For the text-containing cell, return its midpoint in (X, Y) coordinate format. 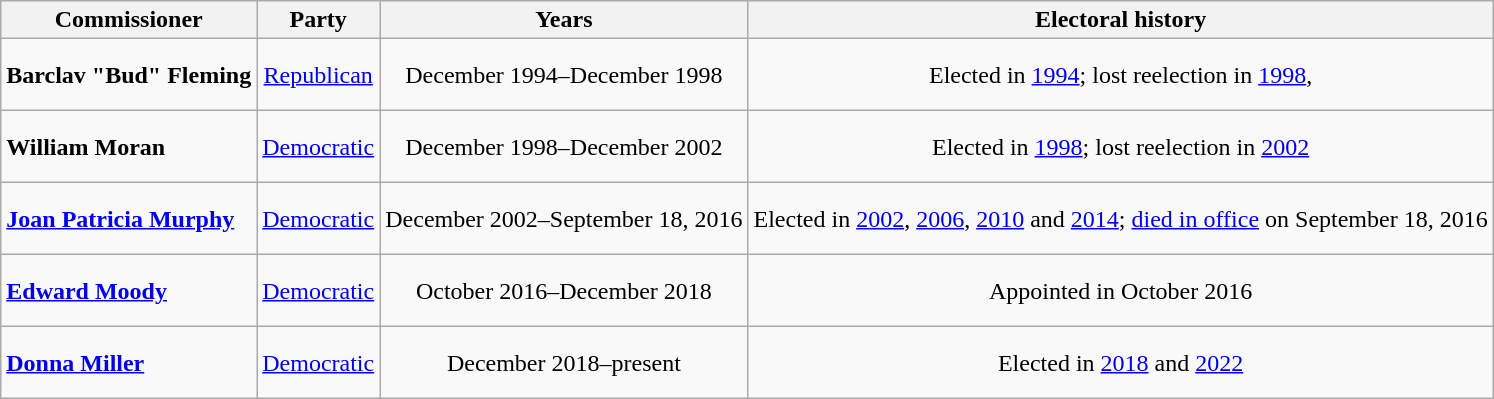
December 1998–December 2002 (564, 147)
Years (564, 20)
William Moran (129, 147)
Electoral history (1120, 20)
Barclav "Bud" Fleming (129, 75)
Elected in 2018 and 2022 (1120, 363)
December 2018–present (564, 363)
Appointed in October 2016 (1120, 291)
Elected in 1994; lost reelection in 1998, (1120, 75)
October 2016–December 2018 (564, 291)
Elected in 1998; lost reelection in 2002 (1120, 147)
Republican (318, 75)
Party (318, 20)
Commissioner (129, 20)
Elected in 2002, 2006, 2010 and 2014; died in office on September 18, 2016 (1120, 219)
Donna Miller (129, 363)
Joan Patricia Murphy (129, 219)
December 1994–December 1998 (564, 75)
Edward Moody (129, 291)
December 2002–September 18, 2016 (564, 219)
